Find where the given text appears and provide that cell's center as [x, y] coordinate. 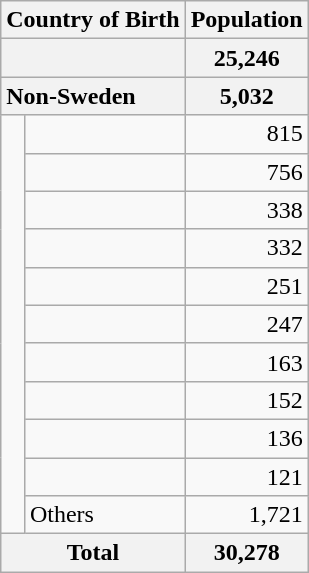
Country of Birth [93, 20]
332 [246, 248]
1,721 [246, 515]
Population [246, 20]
247 [246, 324]
152 [246, 400]
Others [104, 515]
25,246 [246, 58]
251 [246, 286]
163 [246, 362]
121 [246, 477]
30,278 [246, 553]
Total [93, 553]
815 [246, 134]
Non-Sweden [93, 96]
756 [246, 172]
338 [246, 210]
136 [246, 438]
5,032 [246, 96]
